Locate the cell with the specified text and output its [X, Y] center coordinate. 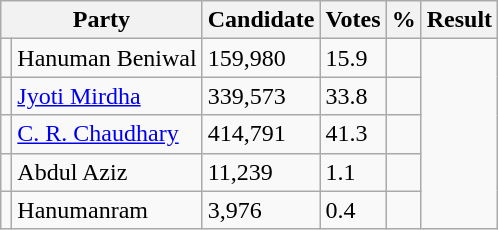
Result [459, 20]
Abdul Aziz [107, 172]
0.4 [353, 210]
1.1 [353, 172]
3,976 [261, 210]
15.9 [353, 58]
414,791 [261, 134]
Candidate [261, 20]
C. R. Chaudhary [107, 134]
Votes [353, 20]
Hanumanram [107, 210]
Party [102, 20]
Jyoti Mirdha [107, 96]
Hanuman Beniwal [107, 58]
339,573 [261, 96]
33.8 [353, 96]
41.3 [353, 134]
11,239 [261, 172]
159,980 [261, 58]
% [404, 20]
